Identify which cell holds the provided text, then report its (x, y) central coordinate. 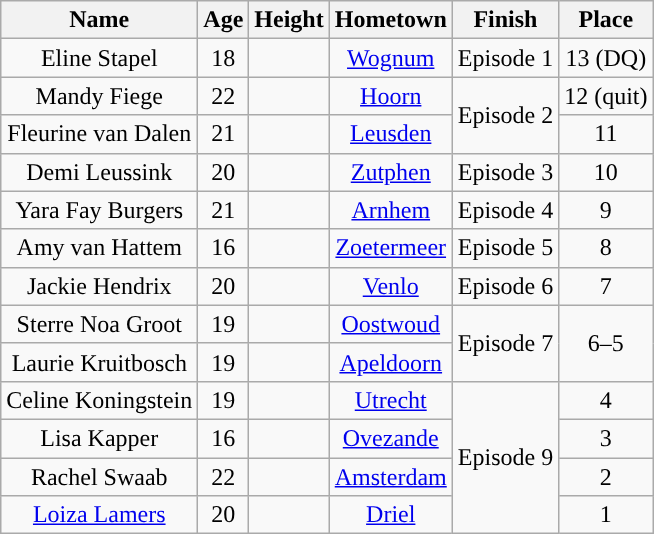
Oostwoud (390, 324)
Mandy Fiege (100, 96)
Wognum (390, 58)
Zutphen (390, 172)
8 (606, 248)
Loiza Lamers (100, 515)
7 (606, 286)
Episode 9 (505, 457)
Episode 4 (505, 210)
Lisa Kapper (100, 438)
Height (289, 20)
Eline Stapel (100, 58)
Place (606, 20)
6–5 (606, 343)
Finish (505, 20)
Demi Leussink (100, 172)
Amy van Hattem (100, 248)
Age (224, 20)
2 (606, 477)
Celine Koningstein (100, 400)
Episode 2 (505, 115)
Episode 3 (505, 172)
Rachel Swaab (100, 477)
Ovezande (390, 438)
10 (606, 172)
Hoorn (390, 96)
Amsterdam (390, 477)
Hometown (390, 20)
Venlo (390, 286)
Driel (390, 515)
1 (606, 515)
4 (606, 400)
18 (224, 58)
Episode 1 (505, 58)
13 (DQ) (606, 58)
Utrecht (390, 400)
Arnhem (390, 210)
Sterre Noa Groot (100, 324)
9 (606, 210)
Jackie Hendrix (100, 286)
Leusden (390, 134)
Fleurine van Dalen (100, 134)
3 (606, 438)
Episode 5 (505, 248)
11 (606, 134)
Episode 7 (505, 343)
Episode 6 (505, 286)
Laurie Kruitbosch (100, 362)
Name (100, 20)
Zoetermeer (390, 248)
Yara Fay Burgers (100, 210)
Apeldoorn (390, 362)
12 (quit) (606, 96)
